Scan for the cell matching the given text and deliver its [X, Y] coordinate at center. 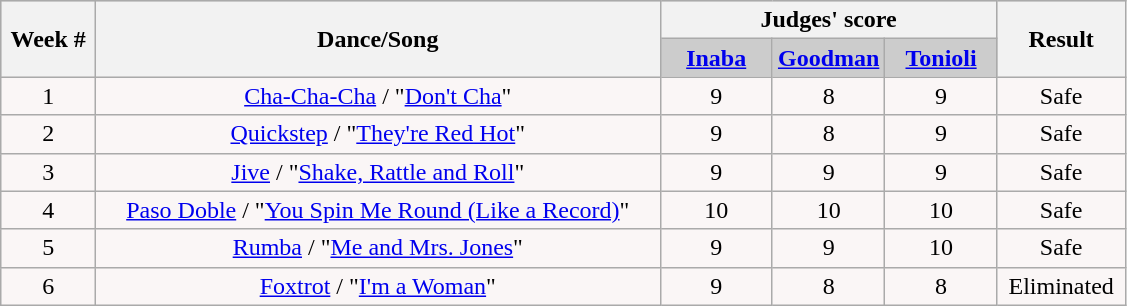
Rumba / "Me and Mrs. Jones" [378, 248]
Jive / "Shake, Rattle and Roll" [378, 172]
4 [48, 210]
Judges' score [828, 20]
Goodman [828, 58]
Quickstep / "They're Red Hot" [378, 134]
Paso Doble / "You Spin Me Round (Like a Record)" [378, 210]
Tonioli [941, 58]
Result [1061, 39]
6 [48, 286]
Dance/Song [378, 39]
Foxtrot / "I'm a Woman" [378, 286]
5 [48, 248]
1 [48, 96]
Cha-Cha-Cha / "Don't Cha" [378, 96]
Week # [48, 39]
3 [48, 172]
Eliminated [1061, 286]
2 [48, 134]
Inaba [716, 58]
